Search for the cell housing the specified text and yield its [X, Y] center coordinate. 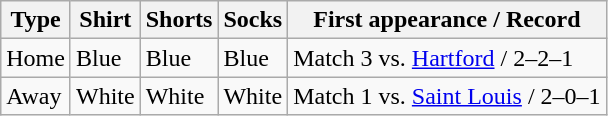
First appearance / Record [447, 20]
Shirt [105, 20]
Type [36, 20]
Match 1 vs. Saint Louis / 2–0–1 [447, 96]
Shorts [179, 20]
Match 3 vs. Hartford / 2–2–1 [447, 58]
Home [36, 58]
Away [36, 96]
Socks [253, 20]
